Detect which cell encompasses the target text, then output its (X, Y) center coordinate. 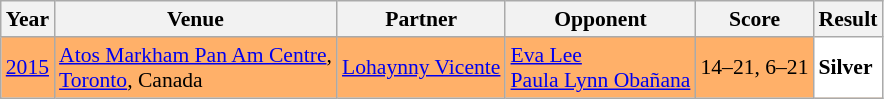
Atos Markham Pan Am Centre,Toronto, Canada (196, 68)
Opponent (600, 19)
Silver (848, 68)
Score (754, 19)
Venue (196, 19)
2015 (28, 68)
Eva Lee Paula Lynn Obañana (600, 68)
14–21, 6–21 (754, 68)
Result (848, 19)
Partner (421, 19)
Lohaynny Vicente (421, 68)
Year (28, 19)
